Find where the given text appears and provide that cell's center as (X, Y) coordinate. 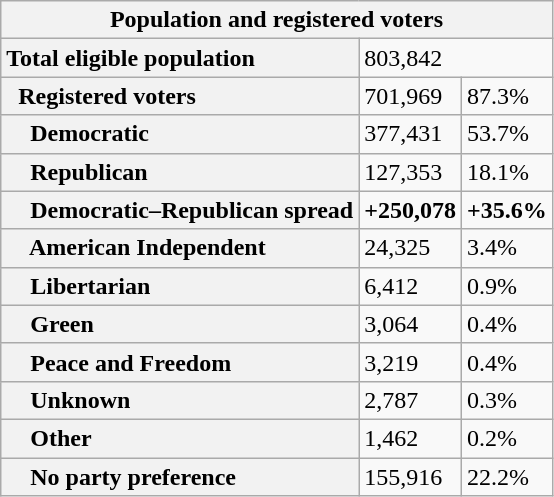
American Independent (180, 248)
Population and registered voters (276, 20)
803,842 (456, 58)
18.1% (506, 172)
Registered voters (180, 96)
377,431 (410, 134)
22.2% (506, 477)
Green (180, 324)
3,064 (410, 324)
53.7% (506, 134)
6,412 (410, 286)
0.2% (506, 438)
0.3% (506, 400)
Republican (180, 172)
No party preference (180, 477)
+35.6% (506, 210)
701,969 (410, 96)
Unknown (180, 400)
87.3% (506, 96)
Democratic (180, 134)
Democratic–Republican spread (180, 210)
24,325 (410, 248)
Total eligible population (180, 58)
Other (180, 438)
3,219 (410, 362)
155,916 (410, 477)
0.9% (506, 286)
3.4% (506, 248)
Peace and Freedom (180, 362)
+250,078 (410, 210)
Libertarian (180, 286)
1,462 (410, 438)
127,353 (410, 172)
2,787 (410, 400)
